Scan for the cell matching the given text and deliver its [x, y] coordinate at center. 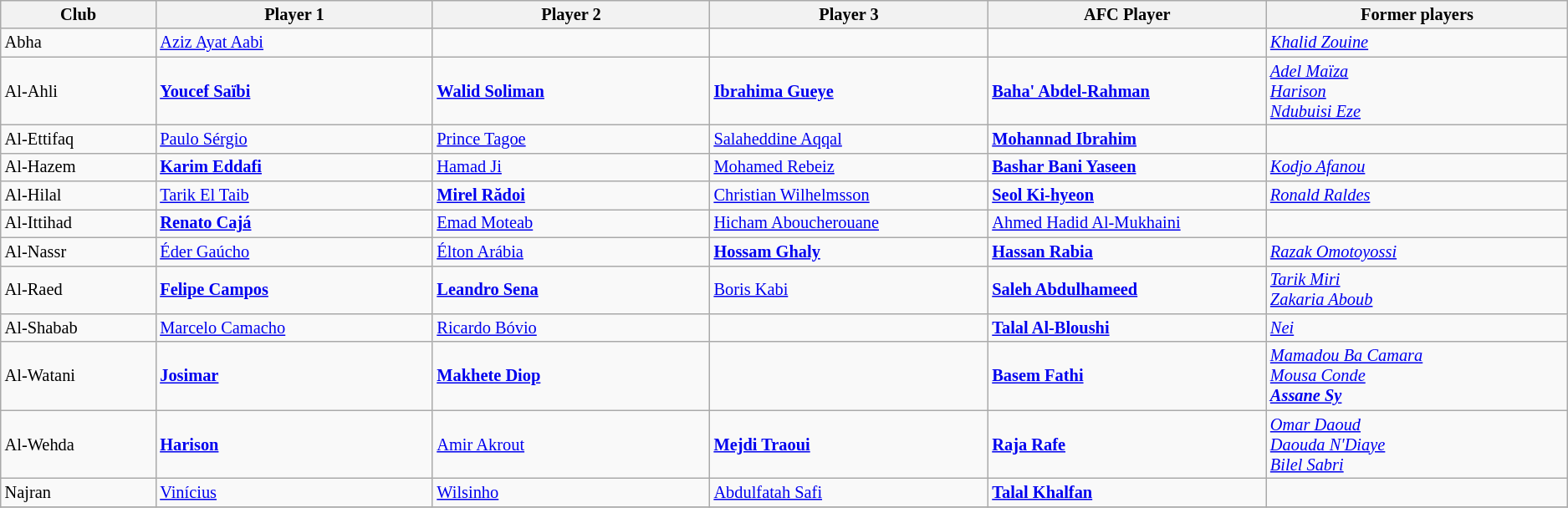
Hassan Rabia [1127, 251]
Al-Ahli [79, 91]
Makhete Diop [570, 376]
Éder Gaúcho [294, 251]
Hicham Aboucherouane [850, 223]
Boris Kabi [850, 290]
Renato Cajá [294, 223]
Player 3 [850, 14]
Omar Daoud Daouda N'Diaye Bilel Sabri [1417, 444]
Tarik El Taib [294, 196]
Emad Moteab [570, 223]
Walid Soliman [570, 91]
Hossam Ghaly [850, 251]
Baha' Abdel-Rahman [1127, 91]
AFC Player [1127, 14]
Prince Tagoe [570, 139]
Ahmed Hadid Al-Mukhaini [1127, 223]
Al-Wehda [79, 444]
Player 1 [294, 14]
Mejdi Traoui [850, 444]
Leandro Sena [570, 290]
Adel Maïza Harison Ndubuisi Eze [1417, 91]
Marcelo Camacho [294, 328]
Mohamed Rebeiz [850, 167]
Player 2 [570, 14]
Al-Shabab [79, 328]
Razak Omotoyossi [1417, 251]
Bashar Bani Yaseen [1127, 167]
Salaheddine Aqqal [850, 139]
Talal Al-Bloushi [1127, 328]
Nei [1417, 328]
Raja Rafe [1127, 444]
Al-Nassr [79, 251]
Al-Hilal [79, 196]
Ricardo Bóvio [570, 328]
Wilsinho [570, 492]
Christian Wilhelmsson [850, 196]
Tarik Miri Zakaria Aboub [1417, 290]
Youcef Saïbi [294, 91]
Mirel Rădoi [570, 196]
Amir Akrout [570, 444]
Josimar [294, 376]
Ibrahima Gueye [850, 91]
Club [79, 14]
Basem Fathi [1127, 376]
Harison [294, 444]
Ronald Raldes [1417, 196]
Seol Ki-hyeon [1127, 196]
Khalid Zouine [1417, 43]
Najran [79, 492]
Al-Ittihad [79, 223]
Kodjo Afanou [1417, 167]
Saleh Abdulhameed [1127, 290]
Paulo Sérgio [294, 139]
Karim Eddafi [294, 167]
Élton Arábia [570, 251]
Abdulfatah Safi [850, 492]
Talal Khalfan [1127, 492]
Al-Watani [79, 376]
Felipe Campos [294, 290]
Abha [79, 43]
Mamadou Ba Camara Mousa Conde Assane Sy [1417, 376]
Al-Hazem [79, 167]
Hamad Ji [570, 167]
Aziz Ayat Aabi [294, 43]
Al-Ettifaq [79, 139]
Mohannad Ibrahim [1127, 139]
Former players [1417, 14]
Al-Raed [79, 290]
Vinícius [294, 492]
